Provide the [x, y] coordinate of the cell's center where the given text is located.  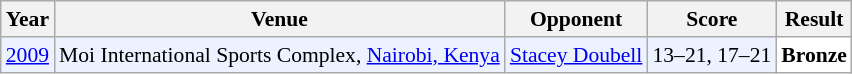
Opponent [576, 19]
Stacey Doubell [576, 55]
Venue [280, 19]
Year [28, 19]
Moi International Sports Complex, Nairobi, Kenya [280, 55]
Bronze [814, 55]
2009 [28, 55]
Result [814, 19]
Score [712, 19]
13–21, 17–21 [712, 55]
